Pinpoint the cell where the given text exists, returning its (X, Y) midpoint coordinate. 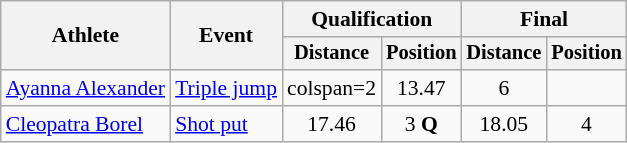
3 Q (421, 124)
Athlete (86, 36)
17.46 (332, 124)
Shot put (226, 124)
Cleopatra Borel (86, 124)
Ayanna Alexander (86, 88)
Qualification (372, 19)
colspan=2 (332, 88)
13.47 (421, 88)
Final (544, 19)
Triple jump (226, 88)
Event (226, 36)
4 (586, 124)
6 (504, 88)
18.05 (504, 124)
